Locate the cell with the specified text and output its [X, Y] center coordinate. 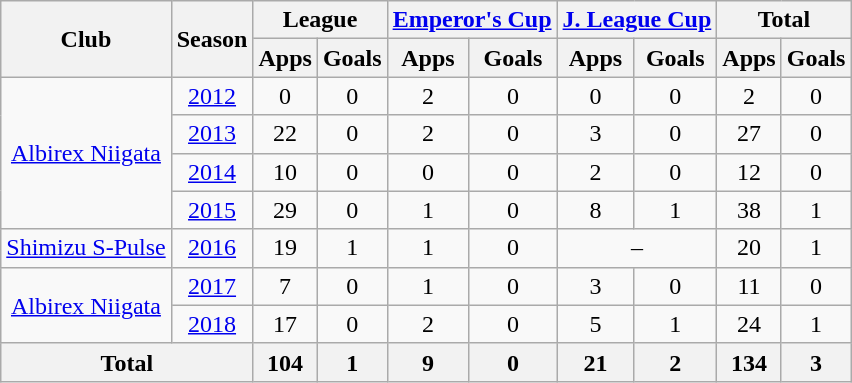
10 [285, 172]
– [637, 248]
Club [86, 39]
22 [285, 134]
29 [285, 210]
5 [596, 324]
Season [212, 39]
104 [285, 362]
2013 [212, 134]
2015 [212, 210]
11 [749, 286]
2018 [212, 324]
38 [749, 210]
Emperor's Cup [472, 20]
9 [428, 362]
7 [285, 286]
2014 [212, 172]
12 [749, 172]
134 [749, 362]
Shimizu S-Pulse [86, 248]
24 [749, 324]
2017 [212, 286]
27 [749, 134]
2012 [212, 96]
J. League Cup [637, 20]
League [320, 20]
21 [596, 362]
20 [749, 248]
8 [596, 210]
17 [285, 324]
2016 [212, 248]
19 [285, 248]
